Locate the cell with the specified text and output its (X, Y) center coordinate. 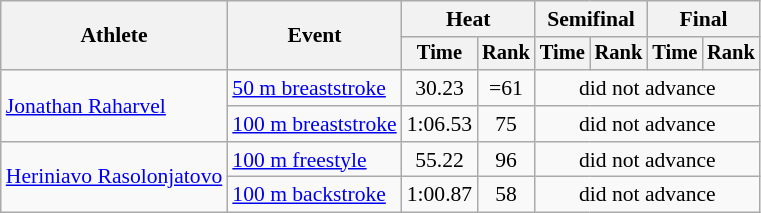
1:06.53 (440, 124)
30.23 (440, 88)
1:00.87 (440, 195)
55.22 (440, 160)
100 m backstroke (314, 195)
Heat (468, 19)
Athlete (114, 36)
Event (314, 36)
Final (703, 19)
Jonathan Raharvel (114, 106)
100 m breaststroke (314, 124)
=61 (506, 88)
96 (506, 160)
100 m freestyle (314, 160)
Heriniavo Rasolonjatovo (114, 178)
75 (506, 124)
Semifinal (591, 19)
58 (506, 195)
50 m breaststroke (314, 88)
